Search for the cell housing the specified text and yield its [X, Y] center coordinate. 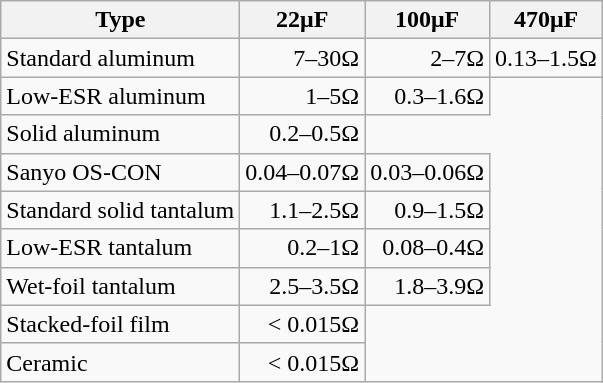
0.3–1.6Ω [428, 96]
100μF [428, 20]
0.04–0.07Ω [302, 172]
Ceramic [120, 362]
Sanyo OS-CON [120, 172]
1.8–3.9Ω [428, 286]
0.08–0.4Ω [428, 248]
0.2–0.5Ω [302, 134]
Low-ESR tantalum [120, 248]
Standard aluminum [120, 58]
7–30Ω [302, 58]
0.2–1Ω [302, 248]
1–5Ω [302, 96]
Solid aluminum [120, 134]
2.5–3.5Ω [302, 286]
470μF [546, 20]
Low-ESR aluminum [120, 96]
Stacked-foil film [120, 324]
2–7Ω [428, 58]
Type [120, 20]
1.1–2.5Ω [302, 210]
0.03–0.06Ω [428, 172]
Standard solid tantalum [120, 210]
0.9–1.5Ω [428, 210]
Wet-foil tantalum [120, 286]
0.13–1.5Ω [546, 58]
22μF [302, 20]
